Output the [x, y] coordinate of the center of the cell containing the given text.  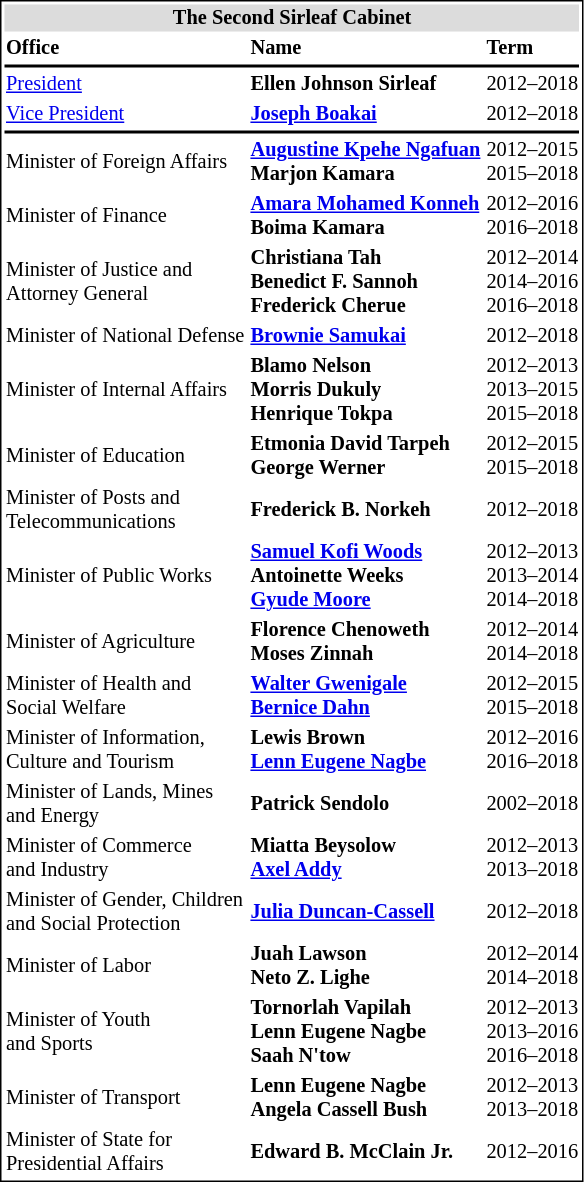
Blamo NelsonMorris DukulyHenrique Tokpa [366, 390]
Term [532, 48]
Minister of Finance [124, 216]
Office [124, 48]
Minister of Education [124, 456]
Minister of Labor [124, 966]
Minister of Gender, Childrenand Social Protection [124, 912]
Amara Mohamed KonnehBoima Kamara [366, 216]
Juah LawsonNeto Z. Lighe [366, 966]
Minister of Justice andAttorney General [124, 282]
Minister of Health andSocial Welfare [124, 696]
Tornorlah VapilahLenn Eugene NagbeSaah N'tow [366, 1032]
2012–20132013–20142014–2018 [532, 576]
Minister of Youthand Sports [124, 1032]
2012–2016 [532, 1152]
Name [366, 48]
Minister of Public Works [124, 576]
Vice President [124, 114]
The Second Sirleaf Cabinet [292, 18]
Ellen Johnson Sirleaf [366, 84]
Walter GwenigaleBernice Dahn [366, 696]
Augustine Kpehe NgafuanMarjon Kamara [366, 162]
Samuel Kofi WoodsAntoinette WeeksGyude Moore [366, 576]
Minister of Commerceand Industry [124, 858]
President [124, 84]
Brownie Samukai [366, 336]
Minister of Posts andTelecommunications [124, 510]
Minister of State forPresidential Affairs [124, 1152]
2012–20142014–20162016–2018 [532, 282]
Minister of National Defense [124, 336]
Patrick Sendolo [366, 804]
Miatta BeysolowAxel Addy [366, 858]
Lenn Eugene NagbeAngela Cassell Bush [366, 1098]
Christiana TahBenedict F. SannohFrederick Cherue [366, 282]
Etmonia David TarpehGeorge Werner [366, 456]
Edward B. McClain Jr. [366, 1152]
Minister of Agriculture [124, 642]
Joseph Boakai [366, 114]
Minister of Internal Affairs [124, 390]
Minister of Transport [124, 1098]
2012–20132013–20152015–2018 [532, 390]
Minister of Foreign Affairs [124, 162]
Lewis BrownLenn Eugene Nagbe [366, 750]
Florence ChenowethMoses Zinnah [366, 642]
Minister of Lands, Minesand Energy [124, 804]
2002–2018 [532, 804]
Minister of Information,Culture and Tourism [124, 750]
2012–20132013–20162016–2018 [532, 1032]
Frederick B. Norkeh [366, 510]
Julia Duncan-Cassell [366, 912]
